Identify which cell holds the provided text, then report its [X, Y] central coordinate. 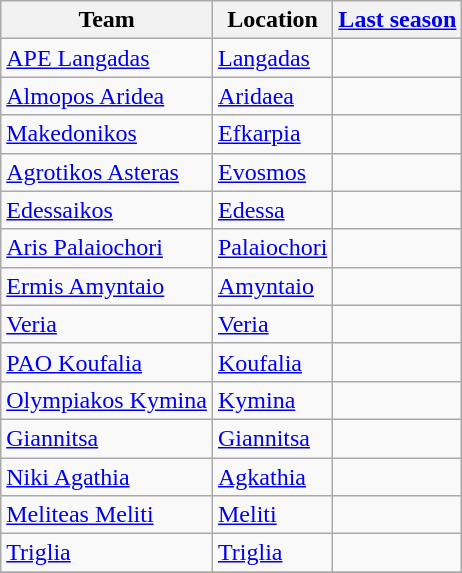
Edessa [272, 210]
Ermis Amyntaio [107, 286]
Agrotikos Asteras [107, 172]
Location [272, 20]
Efkarpia [272, 134]
Agkathia [272, 477]
Aris Palaiochori [107, 248]
Meliti [272, 515]
Evosmos [272, 172]
APE Langadas [107, 58]
Edessaikos [107, 210]
Kymina [272, 400]
Aridaea [272, 96]
Meliteas Meliti [107, 515]
Niki Agathia [107, 477]
Olympiakos Kymina [107, 400]
Amyntaio [272, 286]
PAO Koufalia [107, 362]
Last season [398, 20]
Team [107, 20]
Langadas [272, 58]
Koufalia [272, 362]
Almopos Aridea [107, 96]
Palaiochori [272, 248]
Makedonikos [107, 134]
